Output the (X, Y) coordinate of the center of the cell containing the given text.  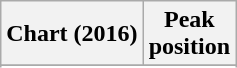
Chart (2016) (72, 34)
Peakposition (189, 34)
